Find where the given text appears and provide that cell's center as [x, y] coordinate. 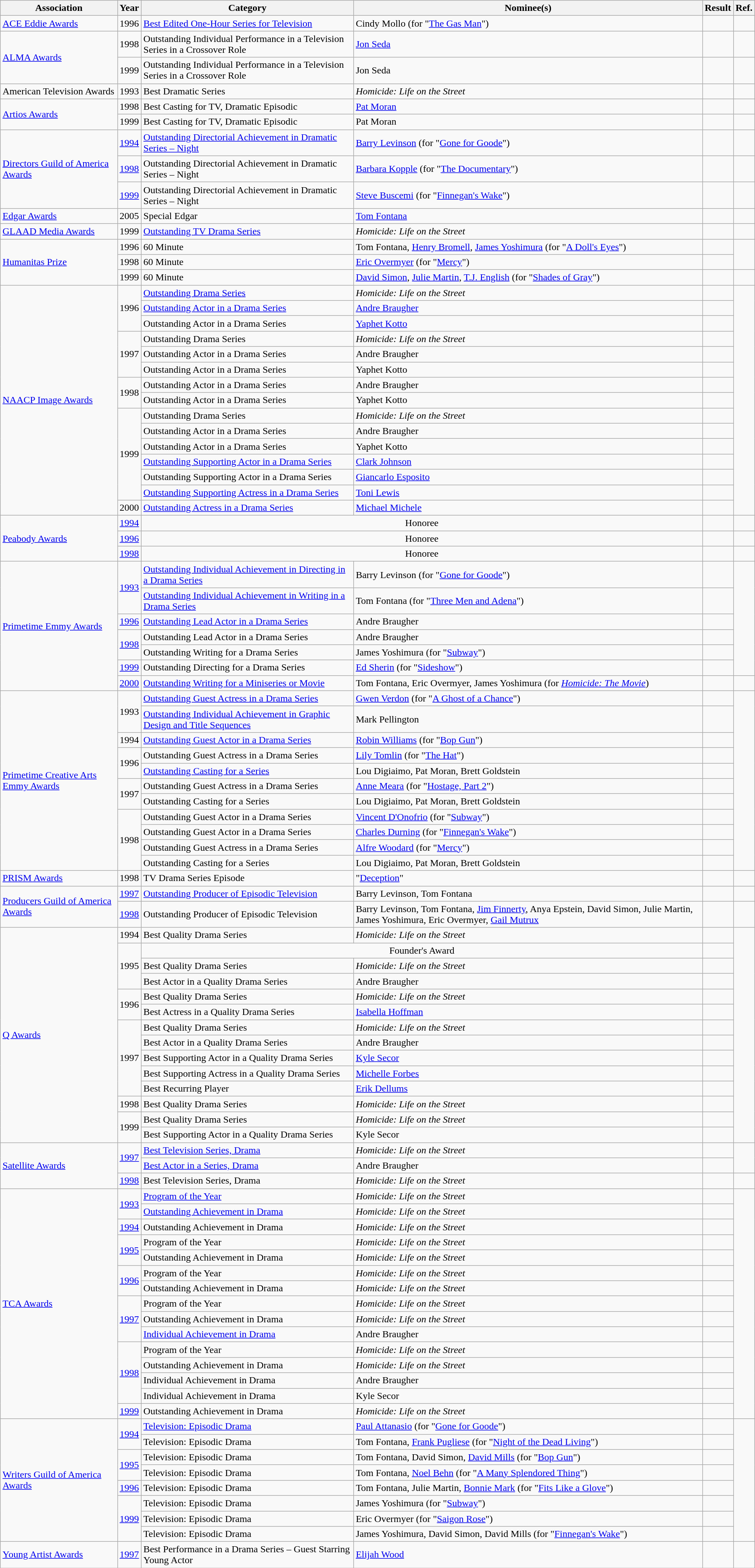
Gwen Verdon (for "A Ghost of a Chance") [528, 698]
2005 [129, 216]
Primetime Emmy Awards [59, 626]
Tom Fontana [528, 216]
Outstanding Supporting Actress in a Drama Series [248, 493]
Cindy Mollo (for "The Gas Man") [528, 23]
Steve Buscemi (for "Finnegan's Wake") [528, 195]
Toni Lewis [528, 493]
Tom Fontana, Julie Martin, Bonnie Mark (for "Fits Like a Glove") [528, 1488]
Founder's Award [422, 950]
Young Artist Awards [59, 1555]
Humanitas Prize [59, 262]
Category [248, 8]
ALMA Awards [59, 57]
Satellite Awards [59, 1165]
Eric Overmyer (for "Mercy") [528, 262]
Best Actor in a Series, Drama [248, 1165]
Elijah Wood [528, 1555]
Year [129, 8]
Tom Fontana, Eric Overmyer, James Yoshimura (for Homicide: The Movie) [528, 683]
Barry Levinson, Tom Fontana, Jim Finnerty, Anya Epstein, David Simon, Julie Martin, James Yoshimura, Eric Overmyer, Gail Mutrux [528, 914]
Outstanding Directing for a Drama Series [248, 668]
David Simon, Julie Martin, T.J. English (for "Shades of Gray") [528, 278]
Vincent D'Onofrio (for "Subway") [528, 817]
Outstanding Actress in a Drama Series [248, 508]
PRISM Awards [59, 878]
Outstanding Individual Achievement in Graphic Design and Title Sequences [248, 719]
Artios Awards [59, 114]
Association [59, 8]
Barbara Kopple (for "The Documentary") [528, 169]
Michael Michele [528, 508]
Producers Guild of America Awards [59, 907]
"Deception" [528, 878]
Erik Dellums [528, 1089]
Special Edgar [248, 216]
Peabody Awards [59, 539]
Eric Overmyer (for "Saigon Rose") [528, 1519]
Clark Johnson [528, 461]
Edgar Awards [59, 216]
Nominee(s) [528, 8]
Best Actress in a Quality Drama Series [248, 1012]
Charles Durning (for "Finnegan's Wake") [528, 832]
Best Edited One-Hour Series for Television [248, 23]
Primetime Creative Arts Emmy Awards [59, 781]
Alfre Woodard (for "Mercy") [528, 848]
Best Dramatic Series [248, 91]
NAACP Image Awards [59, 400]
Writers Guild of America Awards [59, 1480]
Tom Fontana, Frank Pugliese (for "Night of the Dead Living") [528, 1442]
Q Awards [59, 1035]
Outstanding Individual Achievement in Writing in a Drama Series [248, 601]
Outstanding Writing for a Miniseries or Movie [248, 683]
Tom Fontana (for "Three Men and Adena") [528, 601]
Directors Guild of America Awards [59, 169]
Paul Attanasio (for "Gone for Goode") [528, 1426]
Anne Meara (for "Hostage, Part 2") [528, 786]
Best Performance in a Drama Series – Guest Starring Young Actor [248, 1555]
Michelle Forbes [528, 1073]
Barry Levinson, Tom Fontana [528, 894]
GLAAD Media Awards [59, 231]
Outstanding Writing for a Drama Series [248, 652]
Best Recurring Player [248, 1089]
Ref. [744, 8]
Outstanding Individual Achievement in Directing in a Drama Series [248, 574]
Tom Fontana, David Simon, David Mills (for "Bop Gun") [528, 1457]
Lily Tomlin (for "The Hat") [528, 755]
Outstanding TV Drama Series [248, 231]
Mark Pellington [528, 719]
Ed Sherin (for "Sideshow") [528, 668]
Tom Fontana, Noel Behn (for "A Many Splendored Thing") [528, 1472]
American Television Awards [59, 91]
James Yoshimura, David Simon, David Mills (for "Finnegan's Wake") [528, 1534]
TV Drama Series Episode [248, 878]
Tom Fontana, Henry Bromell, James Yoshimura (for "A Doll's Eyes") [528, 246]
Robin Williams (for "Bop Gun") [528, 740]
Giancarlo Esposito [528, 477]
ACE Eddie Awards [59, 23]
Best Supporting Actress in a Quality Drama Series [248, 1073]
Isabella Hoffman [528, 1012]
TCA Awards [59, 1304]
Result [718, 8]
